Search for the cell housing the specified text and yield its (x, y) center coordinate. 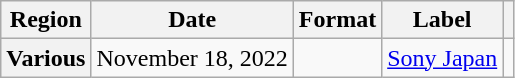
Format (337, 20)
Sony Japan (442, 58)
November 18, 2022 (192, 58)
Various (46, 58)
Region (46, 20)
Date (192, 20)
Label (442, 20)
